Output the (x, y) coordinate of the center of the cell containing the given text.  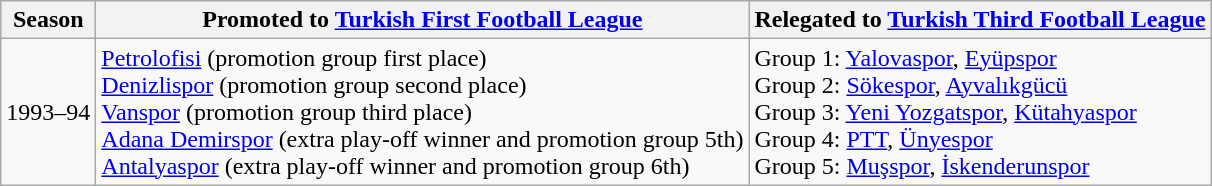
Season (48, 20)
Relegated to Turkish Third Football League (980, 20)
Promoted to Turkish First Football League (422, 20)
1993–94 (48, 112)
